Determine the (X, Y) coordinate at the center of the cell enclosing the given text.  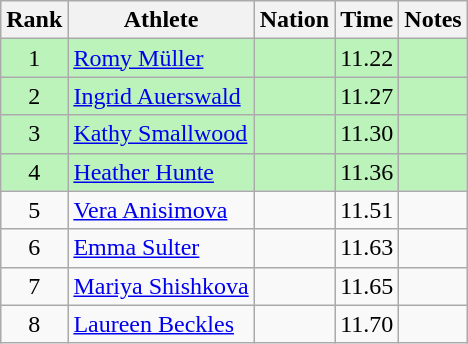
11.36 (367, 172)
Mariya Shishkova (161, 286)
1 (34, 58)
Rank (34, 20)
11.27 (367, 96)
Heather Hunte (161, 172)
5 (34, 210)
Notes (433, 20)
11.65 (367, 286)
2 (34, 96)
11.30 (367, 134)
6 (34, 248)
4 (34, 172)
Romy Müller (161, 58)
Time (367, 20)
Vera Anisimova (161, 210)
3 (34, 134)
7 (34, 286)
11.22 (367, 58)
11.63 (367, 248)
Laureen Beckles (161, 324)
11.51 (367, 210)
8 (34, 324)
Emma Sulter (161, 248)
Athlete (161, 20)
11.70 (367, 324)
Ingrid Auerswald (161, 96)
Nation (294, 20)
Kathy Smallwood (161, 134)
